Detect which cell encompasses the target text, then output its (x, y) center coordinate. 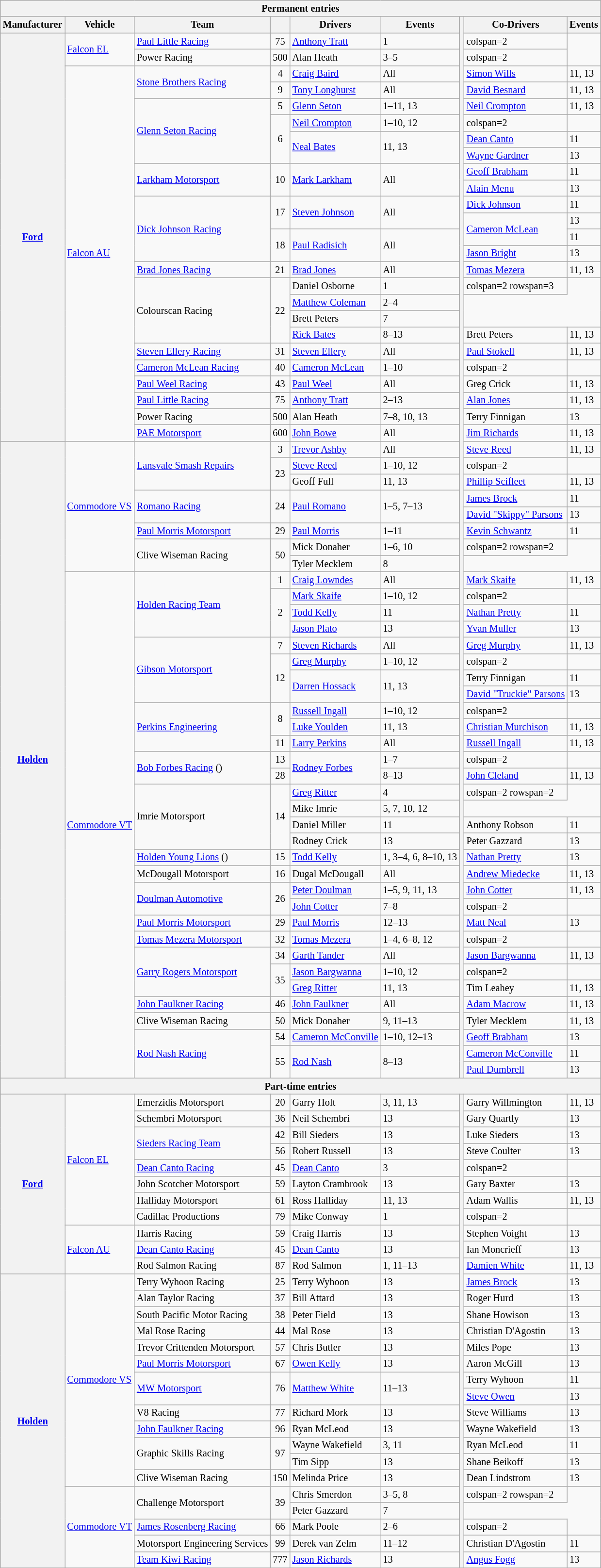
600 (280, 433)
David "Truckie" Parsons (516, 694)
Craig Lowndes (336, 580)
Peter Doulman (336, 890)
Tim Sipp (336, 1462)
Wayne Gardner (516, 155)
Mike Conway (336, 1217)
3–5 (420, 57)
McDougall Motorsport (202, 874)
Emerzidis Motorsport (202, 1102)
99 (280, 1543)
Mal Rose Racing (202, 1331)
21 (280, 270)
Mark Poole (336, 1527)
Team Kiwi Racing (202, 1560)
Matt Neal (516, 923)
Drivers (336, 25)
61 (280, 1200)
20 (280, 1102)
Aaron McGill (516, 1364)
Alan Jones (516, 400)
43 (280, 384)
Rod Salmon (336, 1266)
56 (280, 1151)
Shane Beikoff (516, 1462)
36 (280, 1119)
1–11 (420, 531)
Adam Wallis (516, 1200)
Rodney Forbes (336, 768)
55 (280, 1062)
1, 11–13 (420, 1266)
Garth Tander (336, 955)
35 (280, 980)
3, 11, 13 (420, 1102)
Geoff Full (336, 482)
South Pacific Motor Racing (202, 1315)
Mal Rose (336, 1331)
46 (280, 1004)
Perkins Engineering (202, 727)
Part-time entries (301, 1086)
Alain Menu (516, 188)
Trevor Ashby (336, 449)
Co-Drivers (516, 25)
John Cleland (516, 776)
Steve Williams (516, 1413)
2–4 (420, 302)
Bob Forbes Racing () (202, 768)
Steve Owen (516, 1396)
John Faulkner (336, 1004)
Paul Weel (336, 384)
Damien White (516, 1266)
10 (280, 180)
15 (280, 857)
Glenn Seton Racing (202, 131)
Steven Johnson (336, 212)
Chris Smerdon (336, 1494)
57 (280, 1347)
Bill Sieders (336, 1135)
Christian Murchison (516, 727)
1–10 (420, 368)
Steven Ellery Racing (202, 351)
Jim Richards (516, 433)
Derek van Zelm (336, 1543)
2–13 (420, 400)
Jason Richards (336, 1560)
18 (280, 245)
Luke Sieders (516, 1135)
Harris Racing (202, 1233)
Larkham Motorsport (202, 180)
Mike Imrie (336, 809)
11–12 (420, 1543)
7–8 (420, 906)
Paul Stokell (516, 351)
Team (202, 25)
Challenge Motorsport (202, 1502)
34 (280, 955)
97 (280, 1454)
Glenn Seton (336, 106)
Chris Butler (336, 1347)
Brad Jones (336, 270)
Greg Crick (516, 384)
Steven Ellery (336, 351)
Simon Wills (516, 74)
Gibson Motorsport (202, 670)
Cameron McLean Racing (202, 368)
Gary Baxter (516, 1184)
Cadillac Productions (202, 1217)
42 (280, 1135)
12–13 (420, 923)
Craig Harris (336, 1233)
39 (280, 1502)
11–13 (420, 1388)
777 (280, 1560)
Sieders Racing Team (202, 1143)
Steven Richards (336, 645)
PAE Motorsport (202, 433)
Dean Lindstrom (516, 1478)
Romano Racing (202, 506)
96 (280, 1429)
Rod Nash Racing (202, 1054)
Richard Mork (336, 1413)
Imrie Motorsport (202, 817)
9 (280, 90)
David "Skippy" Parsons (516, 515)
1–6, 10 (420, 547)
Yvan Muller (516, 629)
Andrew Miedecke (516, 874)
Motorsport Engineering Services (202, 1543)
Craig Baird (336, 74)
24 (280, 506)
Jason Bright (516, 253)
1–5, 9, 11, 13 (420, 890)
Rod Nash (336, 1062)
Neil Schembri (336, 1119)
Terry Wyhoon Racing (202, 1282)
Colourscan Racing (202, 310)
colspan=2 rowspan=3 (516, 286)
38 (280, 1315)
76 (280, 1388)
Garry Rogers Motorsport (202, 971)
1–11, 13 (420, 106)
1–10, 12–13 (420, 1037)
Paul Weel Racing (202, 384)
40 (280, 368)
Stone Brothers Racing (202, 82)
Vehicle (100, 25)
Ross Halliday (336, 1200)
Graphic Skills Racing (202, 1454)
31 (280, 351)
9, 11–13 (420, 1021)
John Bowe (336, 433)
87 (280, 1266)
Mark Larkham (336, 180)
Luke Youlden (336, 727)
Miles Pope (516, 1347)
Bill Attard (336, 1298)
Dick Johnson Racing (202, 229)
Peter Field (336, 1315)
Permanent entries (301, 8)
Dick Johnson (516, 204)
1–7 (420, 760)
12 (280, 678)
17 (280, 212)
Phillip Scifleet (516, 482)
37 (280, 1298)
Holden Young Lions () (202, 857)
Paul Dumbrell (516, 1070)
150 (280, 1478)
3–5, 8 (420, 1494)
25 (280, 1282)
Larry Perkins (336, 743)
Steve Coulter (516, 1151)
MW Motorsport (202, 1388)
Rod Salmon Racing (202, 1266)
Lansvale Smash Repairs (202, 466)
Garry Holt (336, 1102)
David Besnard (516, 90)
79 (280, 1217)
5, 7, 10, 12 (420, 809)
16 (280, 874)
Paul Romano (336, 506)
1–4, 6–8, 12 (420, 939)
66 (280, 1527)
2 (280, 612)
54 (280, 1037)
Manufacturer (33, 25)
Doulman Automotive (202, 898)
Darren Hossack (336, 686)
2–6 (420, 1527)
Shane Howison (516, 1315)
Neal Bates (336, 147)
Roger Hurd (516, 1298)
V8 Racing (202, 1413)
Halliday Motorsport (202, 1200)
Rick Bates (336, 335)
Tim Leahey (516, 988)
14 (280, 817)
Anthony Robson (516, 825)
Rodney Crick (336, 841)
Daniel Osborne (336, 286)
Stephen Voight (516, 1233)
67 (280, 1364)
32 (280, 939)
Layton Crambrook (336, 1184)
Matthew White (336, 1388)
Robert Russell (336, 1151)
44 (280, 1331)
Brad Jones Racing (202, 270)
5 (280, 106)
Ian Moncrieff (516, 1249)
James Rosenberg Racing (202, 1527)
3, 11 (420, 1445)
6 (280, 139)
Melinda Price (336, 1478)
Kevin Schwantz (516, 531)
Tony Longhurst (336, 90)
Matthew Coleman (336, 302)
Garry Willmington (516, 1102)
Trevor Crittenden Motorsport (202, 1347)
Holden Racing Team (202, 604)
Dugal McDougall (336, 874)
Daniel Miller (336, 825)
Schembri Motorsport (202, 1119)
Angus Fogg (516, 1560)
28 (280, 776)
23 (280, 474)
77 (280, 1413)
1, 3–4, 6, 8–10, 13 (420, 857)
Owen Kelly (336, 1364)
Alan Taylor Racing (202, 1298)
26 (280, 898)
Tomas Mezera Motorsport (202, 939)
22 (280, 310)
Adam Macrow (516, 1004)
7–8, 10, 13 (420, 417)
John Scotcher Motorsport (202, 1184)
Gary Quartly (516, 1119)
Paul Radisich (336, 245)
1–5, 7–13 (420, 506)
Jason Plato (336, 629)
